Provide the (X, Y) coordinate of the cell's center where the given text is located.  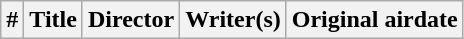
Writer(s) (234, 20)
Original airdate (374, 20)
Title (54, 20)
# (12, 20)
Director (130, 20)
